Extract the (x, y) coordinate from the center of the cell holding the provided text.  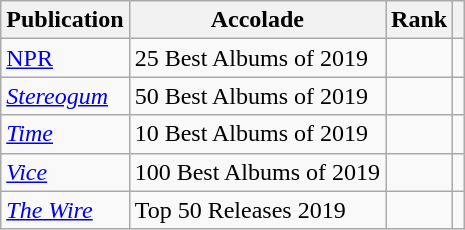
Accolade (257, 20)
100 Best Albums of 2019 (257, 172)
Stereogum (65, 96)
Vice (65, 172)
25 Best Albums of 2019 (257, 58)
The Wire (65, 210)
Publication (65, 20)
Time (65, 134)
Rank (420, 20)
50 Best Albums of 2019 (257, 96)
10 Best Albums of 2019 (257, 134)
Top 50 Releases 2019 (257, 210)
NPR (65, 58)
